For the text-containing cell, return its midpoint in (x, y) coordinate format. 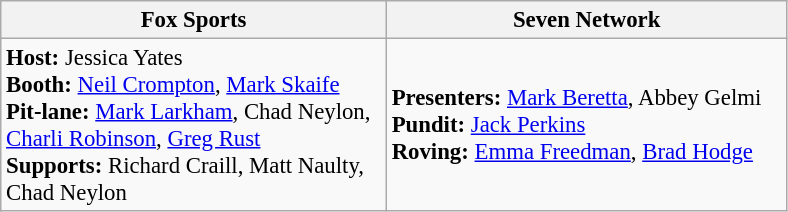
Seven Network (586, 20)
Fox Sports (194, 20)
Presenters: Mark Beretta, Abbey GelmiPundit: Jack PerkinsRoving: Emma Freedman, Brad Hodge (586, 126)
